Search for the cell housing the specified text and yield its (x, y) center coordinate. 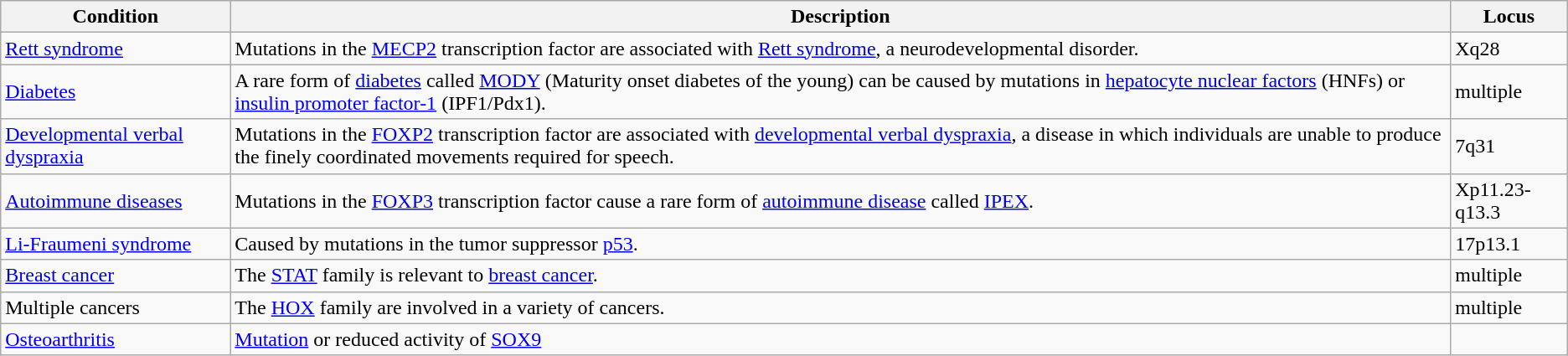
The HOX family are involved in a variety of cancers. (841, 307)
Multiple cancers (116, 307)
Diabetes (116, 92)
7q31 (1509, 146)
Condition (116, 17)
Mutations in the MECP2 transcription factor are associated with Rett syndrome, a neurodevelopmental disorder. (841, 49)
Mutations in the FOXP3 transcription factor cause a rare form of autoimmune disease called IPEX. (841, 201)
Caused by mutations in the tumor suppressor p53. (841, 244)
The STAT family is relevant to breast cancer. (841, 276)
Mutation or reduced activity of SOX9 (841, 339)
Osteoarthritis (116, 339)
Li-Fraumeni syndrome (116, 244)
Breast cancer (116, 276)
Locus (1509, 17)
Xq28 (1509, 49)
Description (841, 17)
17p13.1 (1509, 244)
Rett syndrome (116, 49)
Autoimmune diseases (116, 201)
Developmental verbal dyspraxia (116, 146)
Xp11.23-q13.3 (1509, 201)
